Return the [x, y] coordinate for the center point of the cell that contains the specified text.  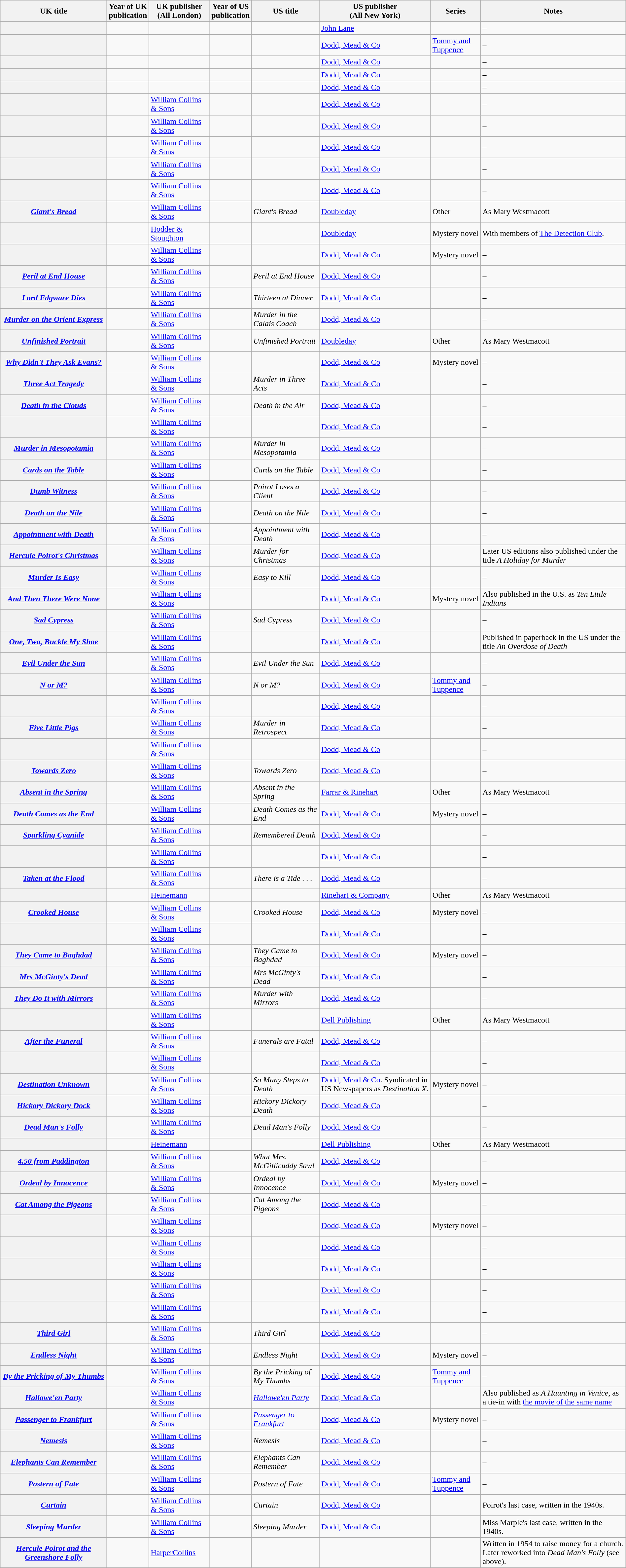
John Lane [375, 28]
Death in the Clouds [53, 405]
Funerals are Fatal [286, 1041]
Series [456, 11]
Thirteen at Dinner [286, 298]
Year of UKpublication [128, 11]
Hercule Poirot and the Greenshore Folly [53, 1552]
Destination Unknown [53, 1084]
And Then There Were None [53, 599]
Death in the Air [286, 405]
Poirot's last case, written in the 1940s. [553, 1505]
Murder Is Easy [53, 577]
Murder with Mirrors [286, 998]
Easy to Kill [286, 577]
Murder on the Orient Express [53, 319]
US title [286, 11]
Murder in Three Acts [286, 384]
With members of The Detection Club. [553, 233]
4.50 from Paddington [53, 1161]
Hercule Poirot's Christmas [53, 556]
Why Didn't They Ask Evans? [53, 362]
HarperCollins [179, 1552]
Remembered Death [286, 835]
Poirot Loses a Client [286, 491]
Farrar & Rinehart [375, 792]
Hodder & Stoughton [179, 233]
Also published in the U.S. as Ten Little Indians [553, 599]
Notes [553, 11]
Murder for Christmas [286, 556]
Lord Edgware Dies [53, 298]
One, Two, Buckle My Shoe [53, 642]
UK title [53, 11]
Written in 1954 to raise money for a church. Later reworked into Dead Man's Folly (see above). [553, 1552]
US publisher(All New York) [375, 11]
Also published as A Haunting in Venice, as a tie-in with the movie of the same name [553, 1398]
Hickory Dickory Death [286, 1105]
Dumb Witness [53, 491]
Miss Marple's last case, written in the 1940s. [553, 1526]
Dodd, Mead & Co. Syndicated in US Newspapers as Destination X. [375, 1084]
Murder in Retrospect [286, 728]
After the Funeral [53, 1041]
UK publisher(All London) [179, 11]
Five Little Pigs [53, 728]
What Mrs. McGillicuddy Saw! [286, 1161]
Taken at the Flood [53, 878]
Murder in the Calais Coach [286, 319]
Later US editions also published under the title A Holiday for Murder [553, 556]
Year of USpublication [230, 11]
There is a Tide . . . [286, 878]
Three Act Tragedy [53, 384]
Published in paperback in the US under the title An Overdose of Death [553, 642]
Sparkling Cyanide [53, 835]
Hickory Dickory Dock [53, 1105]
So Many Steps to Death [286, 1084]
They Do It with Mirrors [53, 998]
Rinehart & Company [375, 895]
